Search for the cell housing the specified text and yield its (X, Y) center coordinate. 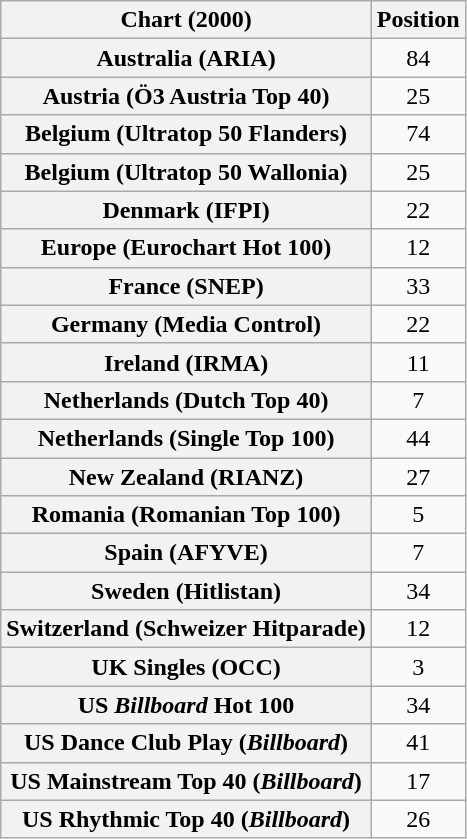
Sweden (Hitlistan) (186, 591)
Netherlands (Single Top 100) (186, 438)
UK Singles (OCC) (186, 667)
US Rhythmic Top 40 (Billboard) (186, 819)
5 (418, 515)
Australia (ARIA) (186, 58)
US Billboard Hot 100 (186, 705)
Chart (2000) (186, 20)
3 (418, 667)
84 (418, 58)
New Zealand (RIANZ) (186, 477)
US Mainstream Top 40 (Billboard) (186, 781)
Romania (Romanian Top 100) (186, 515)
27 (418, 477)
33 (418, 286)
Spain (AFYVE) (186, 553)
Belgium (Ultratop 50 Wallonia) (186, 172)
Position (418, 20)
41 (418, 743)
Europe (Eurochart Hot 100) (186, 248)
Ireland (IRMA) (186, 362)
Denmark (IFPI) (186, 210)
44 (418, 438)
US Dance Club Play (Billboard) (186, 743)
17 (418, 781)
Netherlands (Dutch Top 40) (186, 400)
26 (418, 819)
France (SNEP) (186, 286)
Belgium (Ultratop 50 Flanders) (186, 134)
74 (418, 134)
11 (418, 362)
Austria (Ö3 Austria Top 40) (186, 96)
Germany (Media Control) (186, 324)
Switzerland (Schweizer Hitparade) (186, 629)
